Find where the given text appears and provide that cell's center as [X, Y] coordinate. 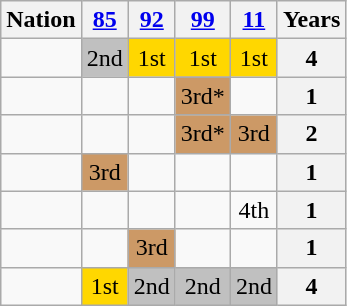
99 [202, 20]
4th [254, 210]
2 [311, 134]
11 [254, 20]
85 [104, 20]
Years [311, 20]
92 [152, 20]
Nation [41, 20]
